Search for the cell housing the specified text and yield its [X, Y] center coordinate. 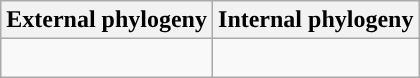
External phylogeny [107, 20]
Internal phylogeny [316, 20]
